Search for the cell housing the specified text and yield its (x, y) center coordinate. 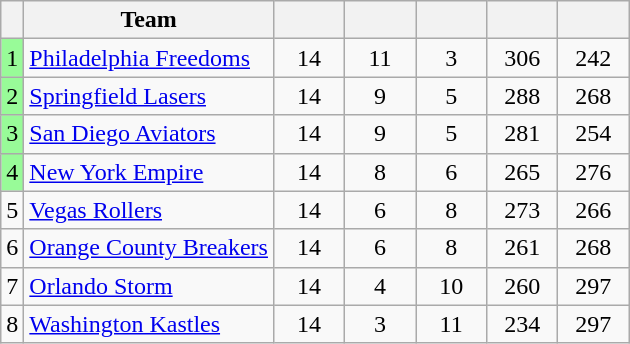
1 (12, 58)
261 (522, 248)
281 (522, 134)
New York Empire (149, 172)
10 (452, 286)
266 (594, 210)
265 (522, 172)
San Diego Aviators (149, 134)
2 (12, 96)
Team (149, 20)
Orlando Storm (149, 286)
Philadelphia Freedoms (149, 58)
Washington Kastles (149, 324)
234 (522, 324)
260 (522, 286)
254 (594, 134)
Orange County Breakers (149, 248)
242 (594, 58)
306 (522, 58)
Springfield Lasers (149, 96)
Vegas Rollers (149, 210)
288 (522, 96)
273 (522, 210)
276 (594, 172)
7 (12, 286)
